Return the [X, Y] coordinate for the center point of the cell that contains the specified text.  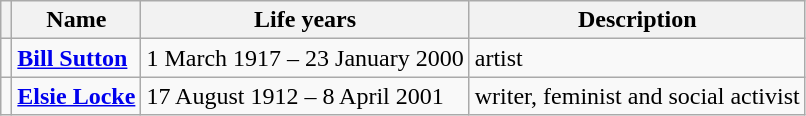
Elsie Locke [76, 96]
17 August 1912 – 8 April 2001 [305, 96]
artist [637, 58]
Life years [305, 20]
writer, feminist and social activist [637, 96]
Name [76, 20]
Description [637, 20]
Bill Sutton [76, 58]
1 March 1917 – 23 January 2000 [305, 58]
